Scan for the cell matching the given text and deliver its (X, Y) coordinate at center. 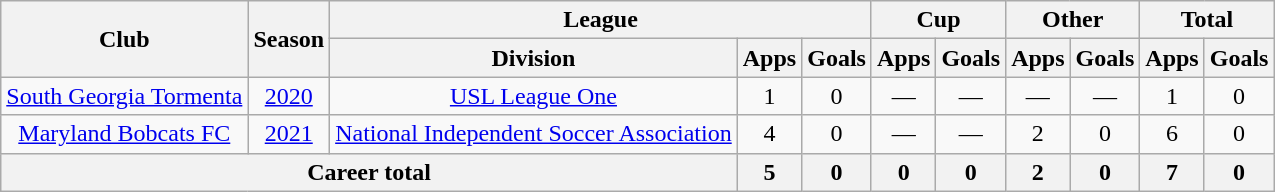
USL League One (534, 96)
4 (769, 134)
Maryland Bobcats FC (124, 134)
Division (534, 58)
National Independent Soccer Association (534, 134)
Other (1073, 20)
Career total (369, 172)
Total (1207, 20)
League (601, 20)
7 (1172, 172)
6 (1172, 134)
Season (289, 39)
Cup (938, 20)
2021 (289, 134)
Club (124, 39)
2020 (289, 96)
South Georgia Tormenta (124, 96)
5 (769, 172)
